From the cell containing the given text, extract its center point as [X, Y] coordinate. 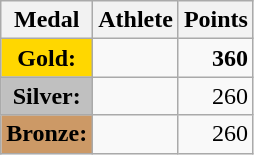
360 [216, 58]
Medal [47, 20]
Bronze: [47, 134]
Athlete [136, 20]
Gold: [47, 58]
Silver: [47, 96]
Points [216, 20]
